Pinpoint the cell where the given text exists, returning its (x, y) midpoint coordinate. 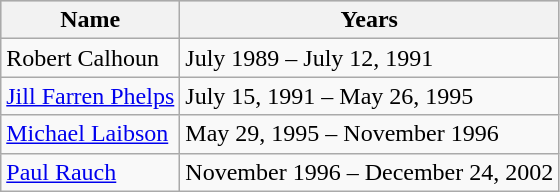
July 15, 1991 – May 26, 1995 (370, 96)
Name (90, 20)
Robert Calhoun (90, 58)
Years (370, 20)
May 29, 1995 – November 1996 (370, 134)
Jill Farren Phelps (90, 96)
Michael Laibson (90, 134)
Paul Rauch (90, 172)
July 1989 – July 12, 1991 (370, 58)
November 1996 – December 24, 2002 (370, 172)
